Determine the [x, y] coordinate at the center of the cell enclosing the given text.  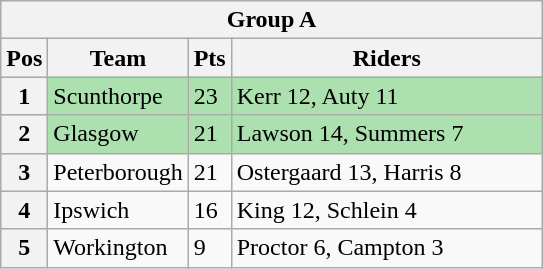
Ipswich [118, 210]
Team [118, 58]
1 [24, 96]
Peterborough [118, 172]
Scunthorpe [118, 96]
9 [210, 248]
23 [210, 96]
4 [24, 210]
Riders [386, 58]
Pts [210, 58]
Ostergaard 13, Harris 8 [386, 172]
Group A [272, 20]
16 [210, 210]
Workington [118, 248]
Lawson 14, Summers 7 [386, 134]
3 [24, 172]
2 [24, 134]
5 [24, 248]
Glasgow [118, 134]
King 12, Schlein 4 [386, 210]
Proctor 6, Campton 3 [386, 248]
Kerr 12, Auty 11 [386, 96]
Pos [24, 58]
